Pinpoint the cell where the given text exists, returning its (x, y) midpoint coordinate. 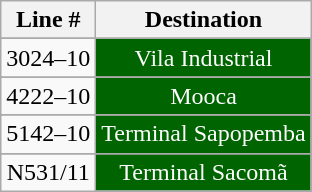
Terminal Sapopemba (204, 134)
N531/11 (48, 172)
Terminal Sacomã (204, 172)
3024–10 (48, 58)
Mooca (204, 96)
Destination (204, 20)
4222–10 (48, 96)
Line # (48, 20)
5142–10 (48, 134)
Vila Industrial (204, 58)
